Output the [X, Y] coordinate of the center of the cell containing the given text.  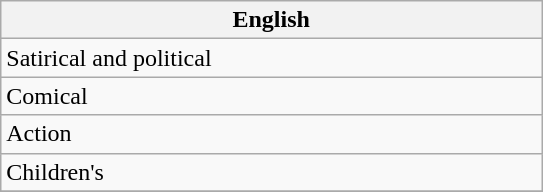
Comical [272, 96]
Action [272, 134]
Satirical and political [272, 58]
Children's [272, 172]
English [272, 20]
